Locate the cell with the specified text and output its [X, Y] center coordinate. 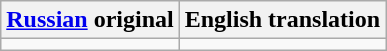
English translation [282, 20]
Russian original [90, 20]
